Search for the cell housing the specified text and yield its [x, y] center coordinate. 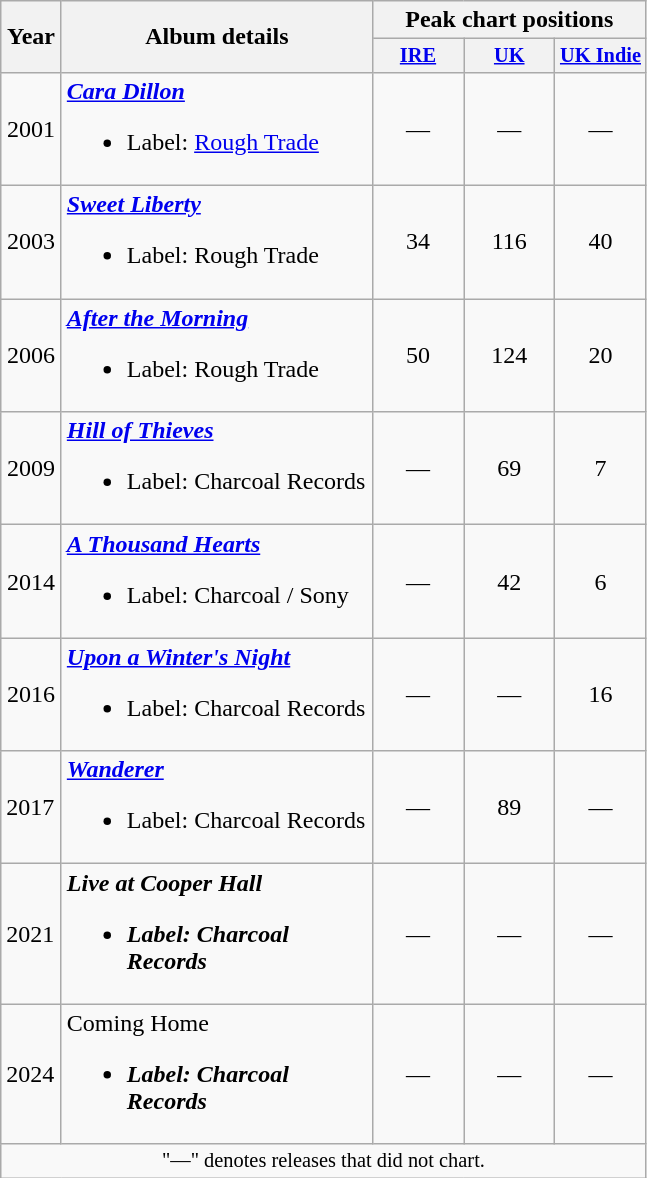
2001 [32, 128]
2021 [32, 934]
2017 [32, 808]
"—" denotes releases that did not chart. [324, 1161]
69 [510, 468]
2003 [32, 242]
42 [510, 582]
50 [418, 356]
16 [600, 694]
34 [418, 242]
IRE [418, 56]
UK [510, 56]
116 [510, 242]
20 [600, 356]
6 [600, 582]
2014 [32, 582]
Peak chart positions [509, 20]
Live at Cooper HallLabel: Charcoal Records [216, 934]
A Thousand HeartsLabel: Charcoal / Sony [216, 582]
124 [510, 356]
2024 [32, 1074]
Album details [216, 37]
Cara DillonLabel: Rough Trade [216, 128]
7 [600, 468]
40 [600, 242]
Year [32, 37]
UK Indie [600, 56]
2009 [32, 468]
Upon a Winter's NightLabel: Charcoal Records [216, 694]
After the MorningLabel: Rough Trade [216, 356]
Hill of ThievesLabel: Charcoal Records [216, 468]
WandererLabel: Charcoal Records [216, 808]
Sweet LibertyLabel: Rough Trade [216, 242]
89 [510, 808]
2016 [32, 694]
2006 [32, 356]
Coming HomeLabel: Charcoal Records [216, 1074]
